Pinpoint the cell where the given text exists, returning its [X, Y] midpoint coordinate. 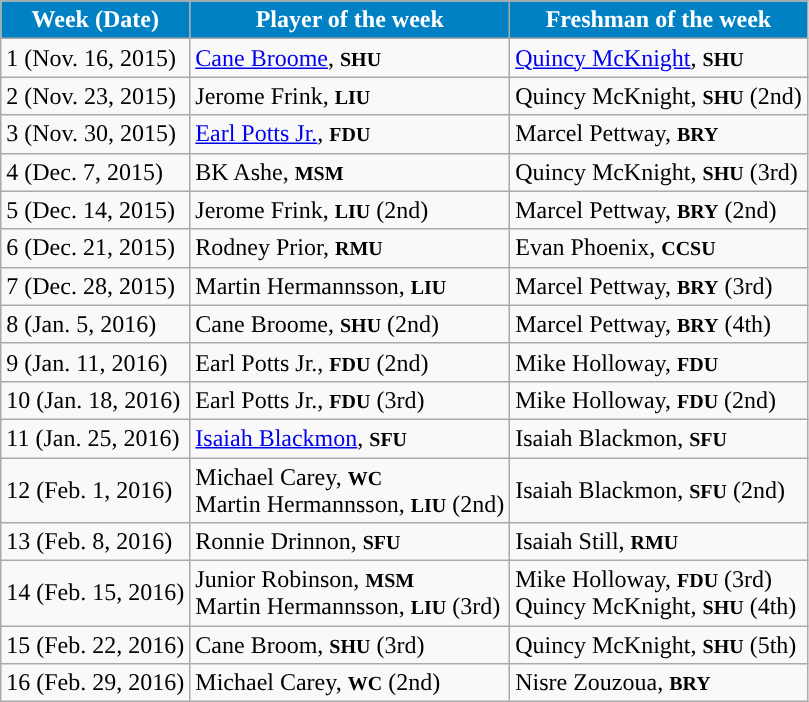
9 (Jan. 11, 2016) [96, 362]
Rodney Prior, RMU [350, 248]
13 (Feb. 8, 2016) [96, 542]
Freshman of the week [658, 20]
Martin Hermannsson, LIU [350, 286]
Jerome Frink, LIU (2nd) [350, 210]
4 (Dec. 7, 2015) [96, 172]
10 (Jan. 18, 2016) [96, 400]
Week (Date) [96, 20]
Isaiah Still, RMU [658, 542]
Mike Holloway, FDU (3rd)Quincy McKnight, SHU (4th) [658, 594]
Quincy McKnight, SHU [658, 58]
Cane Broom, SHU (3rd) [350, 645]
Marcel Pettway, BRY (3rd) [658, 286]
Mike Holloway, FDU (2nd) [658, 400]
Marcel Pettway, BRY (4th) [658, 324]
Player of the week [350, 20]
7 (Dec. 28, 2015) [96, 286]
Jerome Frink, LIU [350, 96]
12 (Feb. 1, 2016) [96, 490]
Quincy McKnight, SHU (5th) [658, 645]
Junior Robinson, MSMMartin Hermannsson, LIU (3rd) [350, 594]
Earl Potts Jr., FDU [350, 134]
Nisre Zouzoua, BRY [658, 683]
Marcel Pettway, BRY (2nd) [658, 210]
Earl Potts Jr., FDU (3rd) [350, 400]
Cane Broome, SHU (2nd) [350, 324]
Mike Holloway, FDU [658, 362]
15 (Feb. 22, 2016) [96, 645]
BK Ashe, MSM [350, 172]
8 (Jan. 5, 2016) [96, 324]
Marcel Pettway, BRY [658, 134]
Evan Phoenix, CCSU [658, 248]
6 (Dec. 21, 2015) [96, 248]
Cane Broome, SHU [350, 58]
Quincy McKnight, SHU (2nd) [658, 96]
1 (Nov. 16, 2015) [96, 58]
Michael Carey, WC Martin Hermannsson, LIU (2nd) [350, 490]
3 (Nov. 30, 2015) [96, 134]
5 (Dec. 14, 2015) [96, 210]
Quincy McKnight, SHU (3rd) [658, 172]
Earl Potts Jr., FDU (2nd) [350, 362]
2 (Nov. 23, 2015) [96, 96]
16 (Feb. 29, 2016) [96, 683]
14 (Feb. 15, 2016) [96, 594]
Michael Carey, WC (2nd) [350, 683]
11 (Jan. 25, 2016) [96, 438]
Ronnie Drinnon, SFU [350, 542]
Isaiah Blackmon, SFU (2nd) [658, 490]
